Output the (X, Y) coordinate of the center of the cell containing the given text.  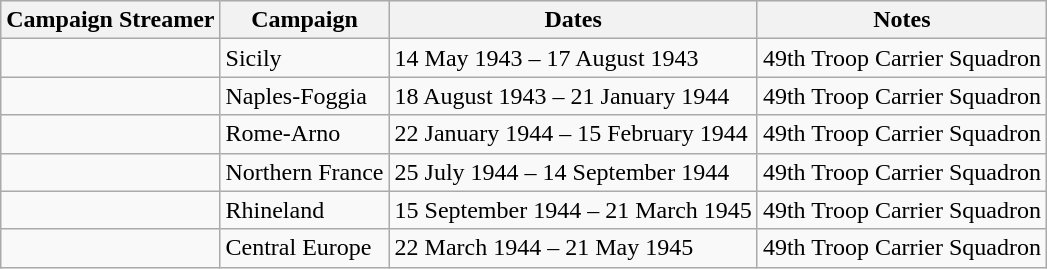
Rhineland (304, 210)
Dates (573, 20)
Central Europe (304, 248)
15 September 1944 – 21 March 1945 (573, 210)
22 March 1944 – 21 May 1945 (573, 248)
25 July 1944 – 14 September 1944 (573, 172)
Sicily (304, 58)
Campaign (304, 20)
18 August 1943 – 21 January 1944 (573, 96)
Northern France (304, 172)
Notes (902, 20)
Rome-Arno (304, 134)
22 January 1944 – 15 February 1944 (573, 134)
Naples-Foggia (304, 96)
14 May 1943 – 17 August 1943 (573, 58)
Campaign Streamer (110, 20)
